Locate the cell with the specified text and output its (x, y) center coordinate. 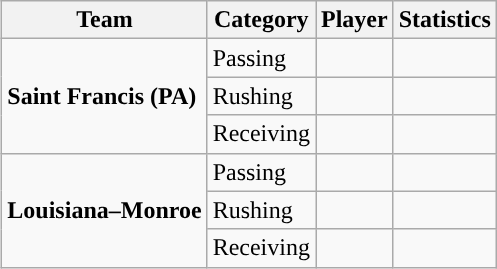
Player (355, 20)
Saint Francis (PA) (104, 96)
Statistics (444, 20)
Category (261, 20)
Louisiana–Monroe (104, 210)
Team (104, 20)
